From the cell containing the given text, extract its center point as (X, Y) coordinate. 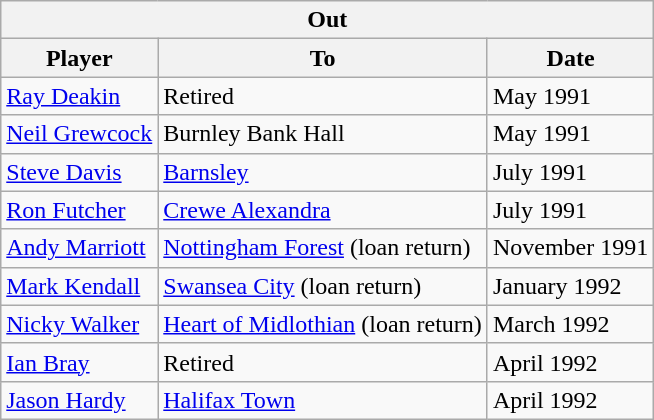
Swansea City (loan return) (323, 286)
Nottingham Forest (loan return) (323, 248)
Player (80, 58)
Ray Deakin (80, 96)
To (323, 58)
Heart of Midlothian (loan return) (323, 324)
Steve Davis (80, 172)
Ian Bray (80, 362)
Nicky Walker (80, 324)
Neil Grewcock (80, 134)
March 1992 (570, 324)
Out (328, 20)
Mark Kendall (80, 286)
Barnsley (323, 172)
Halifax Town (323, 400)
Burnley Bank Hall (323, 134)
January 1992 (570, 286)
Andy Marriott (80, 248)
Jason Hardy (80, 400)
Date (570, 58)
Ron Futcher (80, 210)
November 1991 (570, 248)
Crewe Alexandra (323, 210)
